Detect which cell encompasses the target text, then output its [x, y] center coordinate. 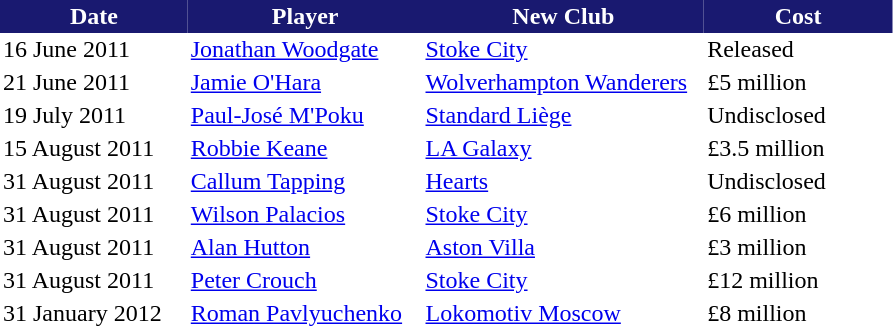
New Club [564, 16]
Jonathan Woodgate [306, 50]
£5 million [798, 82]
Standard Liège [564, 116]
Wolverhampton Wanderers [564, 82]
Jamie O'Hara [306, 82]
Callum Tapping [306, 182]
£3 million [798, 248]
Alan Hutton [306, 248]
Hearts [564, 182]
£3.5 million [798, 148]
Released [798, 50]
Paul-José M'Poku [306, 116]
19 July 2011 [94, 116]
Peter Crouch [306, 280]
Robbie Keane [306, 148]
15 August 2011 [94, 148]
Player [306, 16]
Cost [798, 16]
Date [94, 16]
Aston Villa [564, 248]
£12 million [798, 280]
Wilson Palacios [306, 214]
£6 million [798, 214]
21 June 2011 [94, 82]
LA Galaxy [564, 148]
16 June 2011 [94, 50]
